Return the [x, y] coordinate for the center point of the cell that contains the specified text.  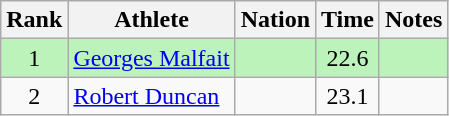
Notes [413, 20]
Time [348, 20]
2 [34, 96]
Nation [275, 20]
23.1 [348, 96]
Rank [34, 20]
22.6 [348, 58]
Robert Duncan [152, 96]
1 [34, 58]
Georges Malfait [152, 58]
Athlete [152, 20]
